Locate the cell with the specified text and output its [X, Y] center coordinate. 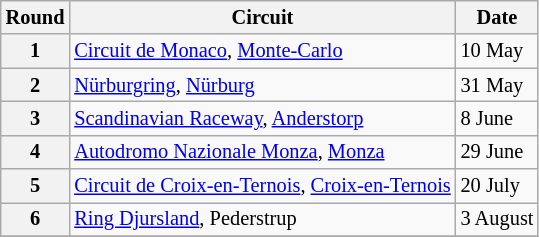
5 [36, 186]
Scandinavian Raceway, Anderstorp [262, 118]
Nürburgring, Nürburg [262, 85]
2 [36, 85]
Ring Djursland, Pederstrup [262, 219]
Circuit [262, 17]
Circuit de Monaco, Monte-Carlo [262, 51]
6 [36, 219]
3 August [498, 219]
20 July [498, 186]
Autodromo Nazionale Monza, Monza [262, 152]
1 [36, 51]
Round [36, 17]
10 May [498, 51]
4 [36, 152]
8 June [498, 118]
Date [498, 17]
3 [36, 118]
29 June [498, 152]
Circuit de Croix-en-Ternois, Croix-en-Ternois [262, 186]
31 May [498, 85]
